Output the [X, Y] coordinate of the center of the cell containing the given text.  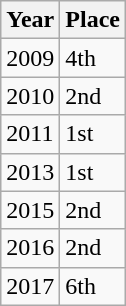
6th [93, 286]
2010 [30, 96]
2015 [30, 210]
2009 [30, 58]
Year [30, 20]
2013 [30, 172]
Place [93, 20]
4th [93, 58]
2011 [30, 134]
2016 [30, 248]
2017 [30, 286]
